Scan for the cell matching the given text and deliver its (x, y) coordinate at center. 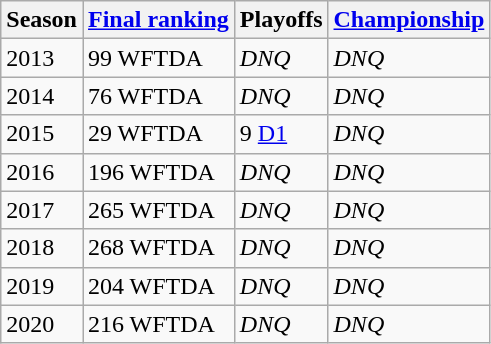
2017 (42, 210)
99 WFTDA (158, 58)
9 D1 (281, 134)
216 WFTDA (158, 324)
2014 (42, 96)
29 WFTDA (158, 134)
2015 (42, 134)
2013 (42, 58)
196 WFTDA (158, 172)
Final ranking (158, 20)
2018 (42, 248)
76 WFTDA (158, 96)
Championship (409, 20)
Playoffs (281, 20)
204 WFTDA (158, 286)
Season (42, 20)
268 WFTDA (158, 248)
2019 (42, 286)
265 WFTDA (158, 210)
2016 (42, 172)
2020 (42, 324)
